Return the (x, y) coordinate for the center point of the cell that contains the specified text.  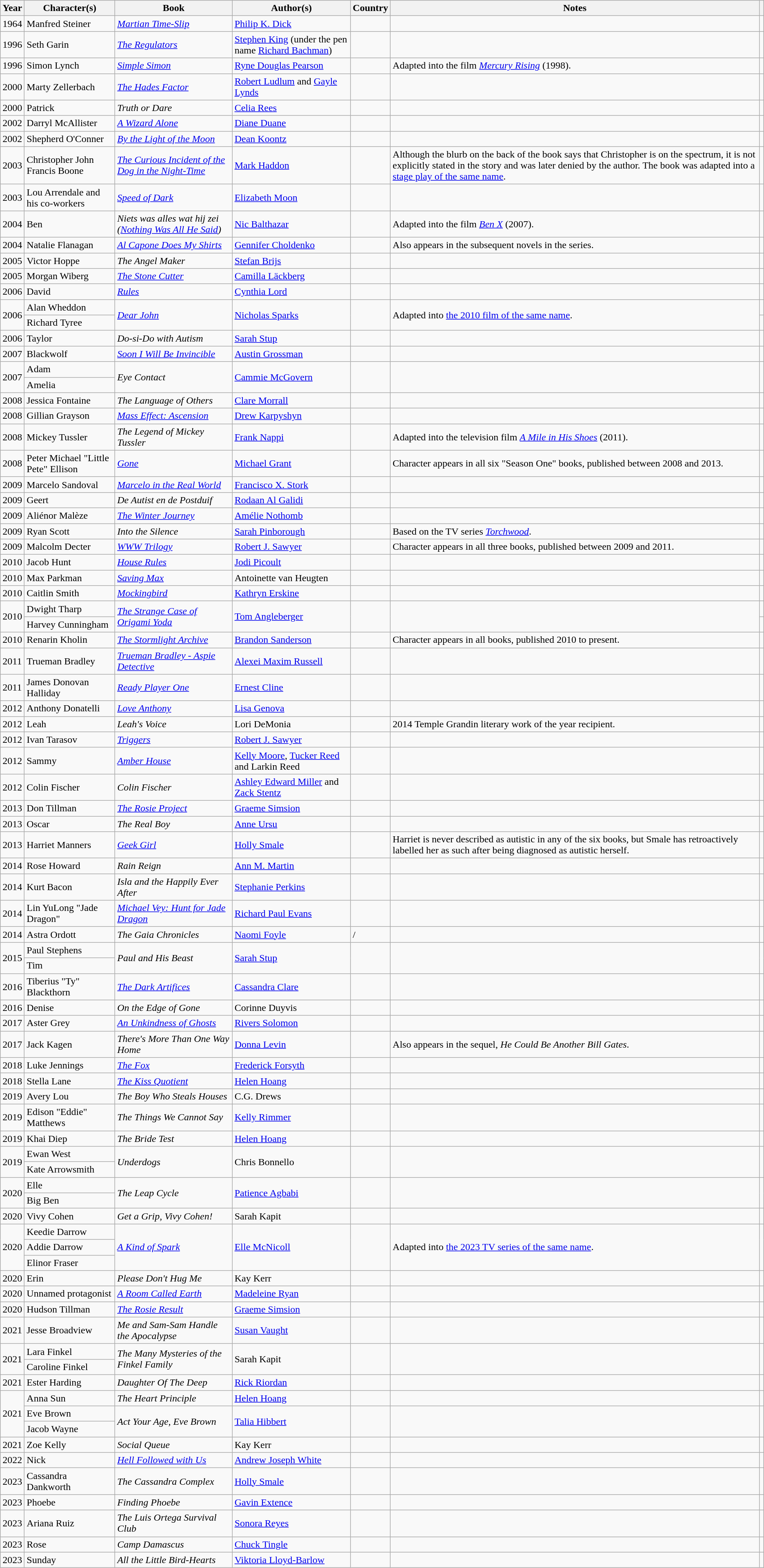
Christopher John Francis Boone (70, 165)
On the Edge of Gone (174, 1008)
Corinne Duyvis (291, 1008)
The Luis Ortega Survival Club (174, 1523)
The Stormlight Archive (174, 640)
The Legend of Mickey Tussler (174, 437)
Hell Followed with Us (174, 1460)
Austin Grossman (291, 354)
Kelly Moore, Tucker Reed and Larkin Reed (291, 761)
Notes (575, 8)
The Rosie Project (174, 808)
The Rosie Result (174, 1309)
Nick (70, 1460)
Addie Darrow (70, 1247)
Me and Sam-Sam Handle the Apocalypse (174, 1330)
Elle (70, 1185)
Trueman Bradley - Aspie Detective (174, 661)
Hudson Tillman (70, 1309)
Harriet Manners (70, 845)
Marcelo in the Real World (174, 484)
/ (371, 935)
The Many Mysteries of the Finkel Family (174, 1359)
Harvey Cunningham (70, 624)
The Gaia Chronicles (174, 935)
Caitlin Smith (70, 593)
Jesse Broadview (70, 1330)
Don Tillman (70, 808)
Lara Finkel (70, 1351)
Underdogs (174, 1162)
Denise (70, 1008)
Paul Stephens (70, 950)
Ann M. Martin (291, 866)
Keedie Darrow (70, 1232)
The Fox (174, 1065)
Elinor Fraser (70, 1263)
Ryan Scott (70, 531)
Ashley Edward Miller and Zack Stentz (291, 787)
Amélie Nothomb (291, 515)
Zoe Kelly (70, 1445)
Saving Max (174, 578)
Camp Damascus (174, 1544)
Ready Player One (174, 687)
An Unkindness of Ghosts (174, 1023)
The Cassandra Complex (174, 1481)
The Real Boy (174, 824)
Soon I Will Be Invincible (174, 354)
2015 (12, 958)
The Regulators (174, 45)
The Strange Case of Origami Yoda (174, 617)
Finding Phoebe (174, 1502)
Patience Agbabi (291, 1193)
Gone (174, 464)
Lisa Genova (291, 708)
Kathryn Erskine (291, 593)
Adam (70, 369)
A Kind of Spark (174, 1247)
Elizabeth Moon (291, 198)
Oscar (70, 824)
2014 Temple Grandin literary work of the year recipient. (575, 724)
Rules (174, 292)
Jacob Wayne (70, 1429)
Ryne Douglas Pearson (291, 66)
Marty Zellerbach (70, 87)
Stefan Brijs (291, 261)
Mass Effect: Ascension (174, 416)
The Dark Artifices (174, 987)
Ester Harding (70, 1382)
Adapted into the 2010 film of the same name. (575, 315)
Kurt Bacon (70, 887)
Khai Diep (70, 1138)
Shepherd O'Conner (70, 139)
Anthony Donatelli (70, 708)
Tim (70, 966)
Ewan West (70, 1154)
Vivy Cohen (70, 1216)
Stephen King (under the pen name Richard Bachman) (291, 45)
Daughter Of The Deep (174, 1382)
Rodaan Al Galidi (291, 500)
Simon Lynch (70, 66)
Trueman Bradley (70, 661)
Marcelo Sandoval (70, 484)
Country (371, 8)
Gavin Extence (291, 1502)
Eye Contact (174, 377)
Jack Kagen (70, 1044)
Tom Angleberger (291, 617)
1964 (12, 24)
Victor Hoppe (70, 261)
The Curious Incident of the Dog in the Night-Time (174, 165)
Patrick (70, 108)
Nicholas Sparks (291, 315)
Truth or Dare (174, 108)
Author(s) (291, 8)
Year (12, 8)
Mark Haddon (291, 165)
Blackwolf (70, 354)
Elle McNicoll (291, 1247)
Character(s) (70, 8)
Max Parkman (70, 578)
Jessica Fontaine (70, 400)
Ben (70, 224)
The Leap Cycle (174, 1193)
Astra Ordott (70, 935)
Do-si-Do with Autism (174, 338)
Rick Riordan (291, 1382)
Andrew Joseph White (291, 1460)
Renarin Kholin (70, 640)
Drew Karpyshyn (291, 416)
Dwight Tharp (70, 609)
Richard Paul Evans (291, 913)
Nic Balthazar (291, 224)
Please Don't Hug Me (174, 1278)
Unnamed protagonist (70, 1294)
Kate Arrowsmith (70, 1170)
A Room Called Earth (174, 1294)
There's More Than One Way Home (174, 1044)
Anna Sun (70, 1398)
A Wizard Alone (174, 123)
Avery Lou (70, 1096)
Also appears in the sequel, He Could Be Another Bill Gates. (575, 1044)
The Language of Others (174, 400)
Act Your Age, Eve Brown (174, 1421)
Isla and the Happily Ever After (174, 887)
Philip K. Dick (291, 24)
Adapted into the 2023 TV series of the same name. (575, 1247)
The Hades Factor (174, 87)
Aster Grey (70, 1023)
Sunday (70, 1560)
Dear John (174, 315)
Geek Girl (174, 845)
Mickey Tussler (70, 437)
Rain Reign (174, 866)
Caroline Finkel (70, 1367)
Chuck Tingle (291, 1544)
Love Anthony (174, 708)
All the Little Bird-Hearts (174, 1560)
Clare Morrall (291, 400)
Malcolm Decter (70, 547)
Rose (70, 1544)
Based on the TV series Torchwood. (575, 531)
Mockingbird (174, 593)
The Kiss Quotient (174, 1081)
Gillian Grayson (70, 416)
David (70, 292)
Also appears in the subsequent novels in the series. (575, 245)
Talia Hibbert (291, 1421)
Lou Arrendale and his co-workers (70, 198)
Ariana Ruiz (70, 1523)
Cassandra Dankworth (70, 1481)
Sarah Pinborough (291, 531)
The Stone Cutter (174, 276)
Frederick Forsyth (291, 1065)
Sammy (70, 761)
Susan Vaught (291, 1330)
Edison "Eddie" Matthews (70, 1117)
Jodi Picoult (291, 562)
Niets was alles wat hij zei (Nothing Was All He Said) (174, 224)
Frank Nappi (291, 437)
Amber House (174, 761)
Taylor (70, 338)
Naomi Foyle (291, 935)
Michael Vey: Hunt for Jade Dragon (174, 913)
The Bride Test (174, 1138)
Morgan Wiberg (70, 276)
De Autist en de Postduif (174, 500)
2022 (12, 1460)
Rivers Solomon (291, 1023)
Alexei Maxim Russell (291, 661)
Al Capone Does My Shirts (174, 245)
Natalie Flanagan (70, 245)
WWW Trilogy (174, 547)
Stephanie Perkins (291, 887)
Ernest Cline (291, 687)
Camilla Läckberg (291, 276)
Amelia (70, 385)
Seth Garin (70, 45)
Adapted into the television film A Mile in His Shoes (2011). (575, 437)
Brandon Sanderson (291, 640)
Triggers (174, 740)
Richard Tyree (70, 323)
House Rules (174, 562)
Phoebe (70, 1502)
Leah (70, 724)
The Boy Who Steals Houses (174, 1096)
Francisco X. Stork (291, 484)
Speed of Dark (174, 198)
By the Light of the Moon (174, 139)
Adapted into the film Ben X (2007). (575, 224)
Darryl McAllister (70, 123)
Ivan Tarasov (70, 740)
Tiberius "Ty" Blackthorn (70, 987)
Lori DeMonia (291, 724)
Simple Simon (174, 66)
Adapted into the film Mercury Rising (1998). (575, 66)
Into the Silence (174, 531)
C.G. Drews (291, 1096)
Dean Koontz (291, 139)
Alan Wheddon (70, 307)
Cassandra Clare (291, 987)
Celia Rees (291, 108)
Character appears in all three books, published between 2009 and 2011. (575, 547)
Book (174, 8)
Geert (70, 500)
Rose Howard (70, 866)
Get a Grip, Vivy Cohen! (174, 1216)
Diane Duane (291, 123)
Manfred Steiner (70, 24)
Eve Brown (70, 1414)
Michael Grant (291, 464)
Big Ben (70, 1201)
Leah's Voice (174, 724)
Chris Bonnello (291, 1162)
Erin (70, 1278)
The Winter Journey (174, 515)
Paul and His Beast (174, 958)
Sonora Reyes (291, 1523)
Antoinette van Heugten (291, 578)
Martian Time-Slip (174, 24)
Jacob Hunt (70, 562)
Madeleine Ryan (291, 1294)
Cammie McGovern (291, 377)
Aliénor Malèze (70, 515)
Stella Lane (70, 1081)
The Things We Cannot Say (174, 1117)
The Angel Maker (174, 261)
Kelly Rimmer (291, 1117)
Social Queue (174, 1445)
Gennifer Choldenko (291, 245)
James Donovan Halliday (70, 687)
Cynthia Lord (291, 292)
Lin YuLong "Jade Dragon" (70, 913)
Character appears in all books, published 2010 to present. (575, 640)
Viktoria Lloyd-Barlow (291, 1560)
Donna Levin (291, 1044)
Robert Ludlum and Gayle Lynds (291, 87)
Character appears in all six "Season One" books, published between 2008 and 2013. (575, 464)
The Heart Principle (174, 1398)
Peter Michael "Little Pete" Ellison (70, 464)
Anne Ursu (291, 824)
Luke Jennings (70, 1065)
